Capture the cell that displays the provided text and extract its (X, Y) central coordinate. 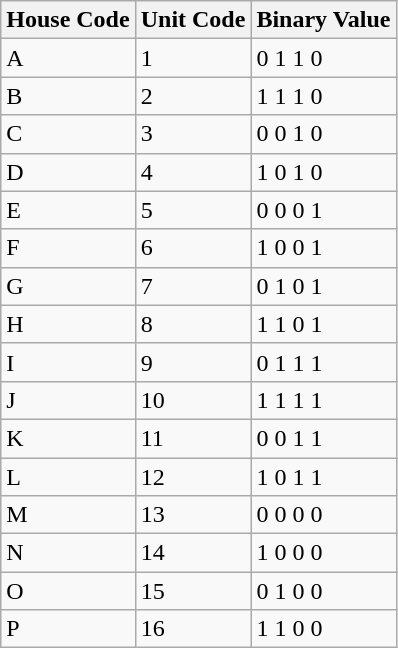
10 (193, 400)
3 (193, 134)
0 1 1 1 (324, 362)
12 (193, 477)
C (68, 134)
P (68, 629)
6 (193, 248)
F (68, 248)
1 0 0 1 (324, 248)
0 0 1 1 (324, 438)
Unit Code (193, 20)
1 1 0 0 (324, 629)
0 1 0 0 (324, 591)
B (68, 96)
D (68, 172)
L (68, 477)
4 (193, 172)
5 (193, 210)
O (68, 591)
7 (193, 286)
1 0 0 0 (324, 553)
N (68, 553)
8 (193, 324)
1 (193, 58)
E (68, 210)
13 (193, 515)
1 0 1 0 (324, 172)
14 (193, 553)
9 (193, 362)
1 1 1 1 (324, 400)
A (68, 58)
1 1 0 1 (324, 324)
11 (193, 438)
1 1 1 0 (324, 96)
0 1 1 0 (324, 58)
Binary Value (324, 20)
0 0 0 1 (324, 210)
0 0 0 0 (324, 515)
I (68, 362)
House Code (68, 20)
1 0 1 1 (324, 477)
H (68, 324)
J (68, 400)
15 (193, 591)
0 0 1 0 (324, 134)
16 (193, 629)
M (68, 515)
G (68, 286)
K (68, 438)
0 1 0 1 (324, 286)
2 (193, 96)
